For the text-containing cell, return its midpoint in [x, y] coordinate format. 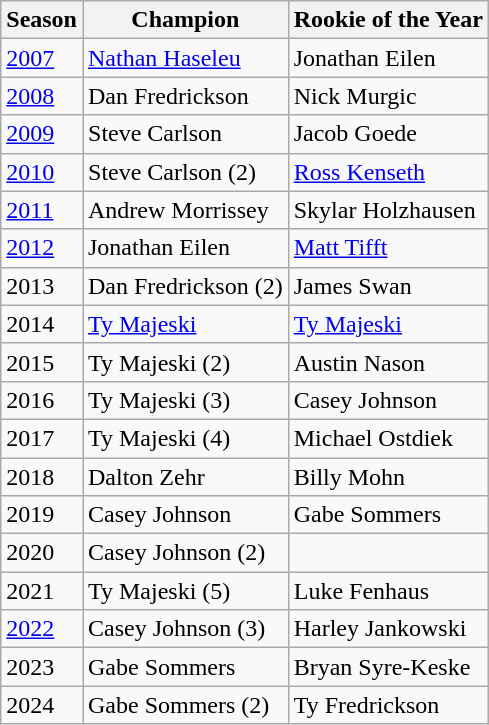
Austin Nason [388, 362]
Steve Carlson (2) [185, 172]
Ty Majeski (4) [185, 438]
2009 [42, 134]
Jacob Goede [388, 134]
Ty Majeski (5) [185, 591]
Ty Fredrickson [388, 705]
Ross Kenseth [388, 172]
James Swan [388, 286]
2013 [42, 286]
Nathan Haseleu [185, 58]
Rookie of the Year [388, 20]
Skylar Holzhausen [388, 210]
Steve Carlson [185, 134]
2021 [42, 591]
2011 [42, 210]
Andrew Morrissey [185, 210]
2018 [42, 477]
Billy Mohn [388, 477]
Ty Majeski (2) [185, 362]
2019 [42, 515]
2008 [42, 96]
Luke Fenhaus [388, 591]
Dan Fredrickson [185, 96]
Nick Murgic [388, 96]
2014 [42, 324]
2015 [42, 362]
Champion [185, 20]
Bryan Syre-Keske [388, 667]
2010 [42, 172]
2023 [42, 667]
2022 [42, 629]
Harley Jankowski [388, 629]
Matt Tifft [388, 248]
2017 [42, 438]
Dan Fredrickson (2) [185, 286]
Ty Majeski (3) [185, 400]
Gabe Sommers (2) [185, 705]
2007 [42, 58]
Dalton Zehr [185, 477]
2012 [42, 248]
2020 [42, 553]
Casey Johnson (3) [185, 629]
Season [42, 20]
2024 [42, 705]
2016 [42, 400]
Michael Ostdiek [388, 438]
Casey Johnson (2) [185, 553]
